Extract the (x, y) coordinate from the center of the cell holding the provided text.  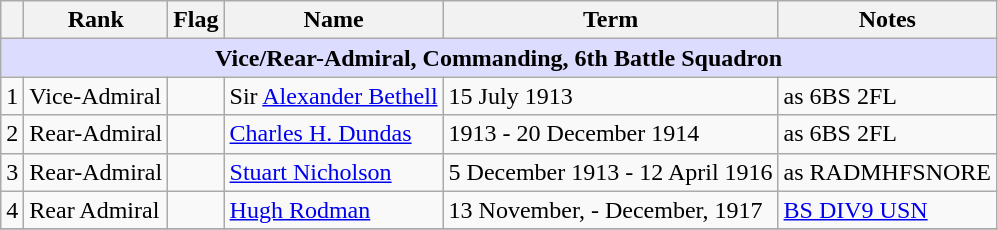
Hugh Rodman (334, 210)
Vice/Rear-Admiral, Commanding, 6th Battle Squadron (499, 58)
5 December 1913 - 12 April 1916 (610, 172)
Rank (96, 20)
Term (610, 20)
Flag (196, 20)
15 July 1913 (610, 96)
Vice-Admiral (96, 96)
Rear Admiral (96, 210)
Sir Alexander Bethell (334, 96)
4 (12, 210)
2 (12, 134)
1913 - 20 December 1914 (610, 134)
3 (12, 172)
1 (12, 96)
Charles H. Dundas (334, 134)
Notes (887, 20)
13 November, - December, 1917 (610, 210)
Name (334, 20)
as RADMHFSNORE (887, 172)
BS DIV9 USN (887, 210)
Stuart Nicholson (334, 172)
